Pinpoint the cell where the given text exists, returning its [x, y] midpoint coordinate. 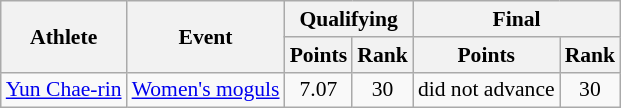
Women's moguls [206, 90]
Athlete [64, 36]
Final [516, 19]
Event [206, 36]
7.07 [319, 90]
did not advance [486, 90]
Qualifying [349, 19]
Yun Chae-rin [64, 90]
